Search for the cell housing the specified text and yield its [X, Y] center coordinate. 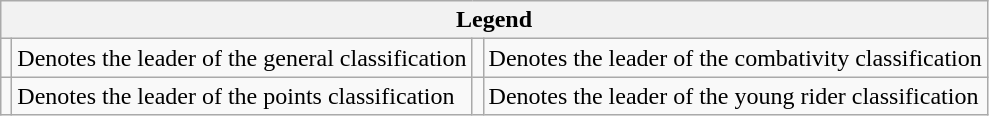
Denotes the leader of the combativity classification [735, 58]
Legend [494, 20]
Denotes the leader of the young rider classification [735, 96]
Denotes the leader of the general classification [242, 58]
Denotes the leader of the points classification [242, 96]
